Extract the (x, y) coordinate from the center of the cell holding the provided text.  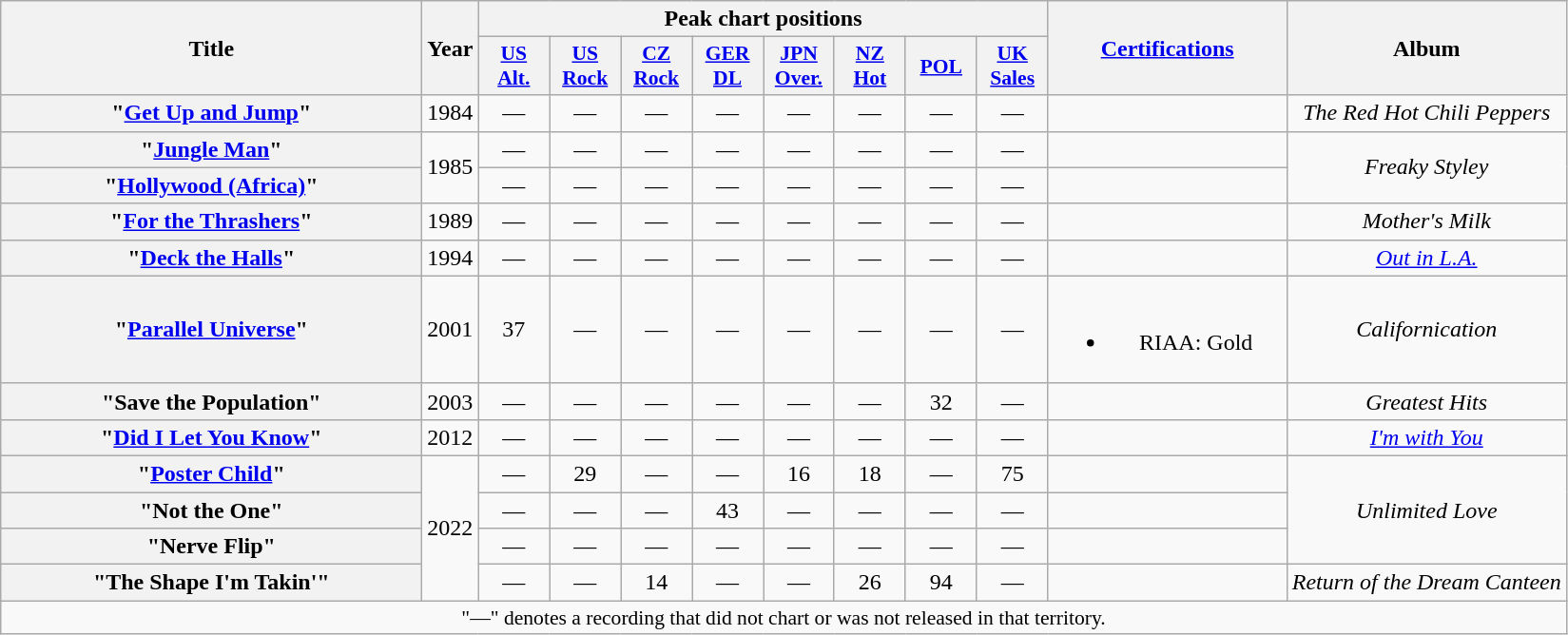
Certifications (1168, 48)
2003 (451, 401)
75 (1012, 473)
2001 (451, 329)
1985 (451, 167)
Californication (1426, 329)
Unlimited Love (1426, 510)
Title (211, 48)
JPNOver. (799, 67)
1989 (451, 221)
Year (451, 48)
18 (869, 473)
2012 (451, 437)
"The Shape I'm Takin'" (211, 583)
29 (586, 473)
"Save the Population" (211, 401)
I'm with You (1426, 437)
2022 (451, 528)
32 (941, 401)
94 (941, 583)
Out in L.A. (1426, 258)
"Not the One" (211, 510)
Mother's Milk (1426, 221)
1984 (451, 113)
"Poster Child" (211, 473)
USAlt. (513, 67)
Peak chart positions (763, 19)
USRock (586, 67)
Album (1426, 48)
14 (656, 583)
Freaky Styley (1426, 167)
UKSales (1012, 67)
43 (728, 510)
"Get Up and Jump" (211, 113)
"Deck the Halls" (211, 258)
"—" denotes a recording that did not chart or was not released in that territory. (784, 618)
"Jungle Man" (211, 149)
NZHot (869, 67)
Greatest Hits (1426, 401)
RIAA: Gold (1168, 329)
16 (799, 473)
CZRock (656, 67)
"Parallel Universe" (211, 329)
The Red Hot Chili Peppers (1426, 113)
"Nerve Flip" (211, 547)
"Did I Let You Know" (211, 437)
"Hollywood (Africa)" (211, 185)
Return of the Dream Canteen (1426, 583)
1994 (451, 258)
GERDL (728, 67)
"For the Thrashers" (211, 221)
26 (869, 583)
37 (513, 329)
POL (941, 67)
